Capture the cell that displays the provided text and extract its (x, y) central coordinate. 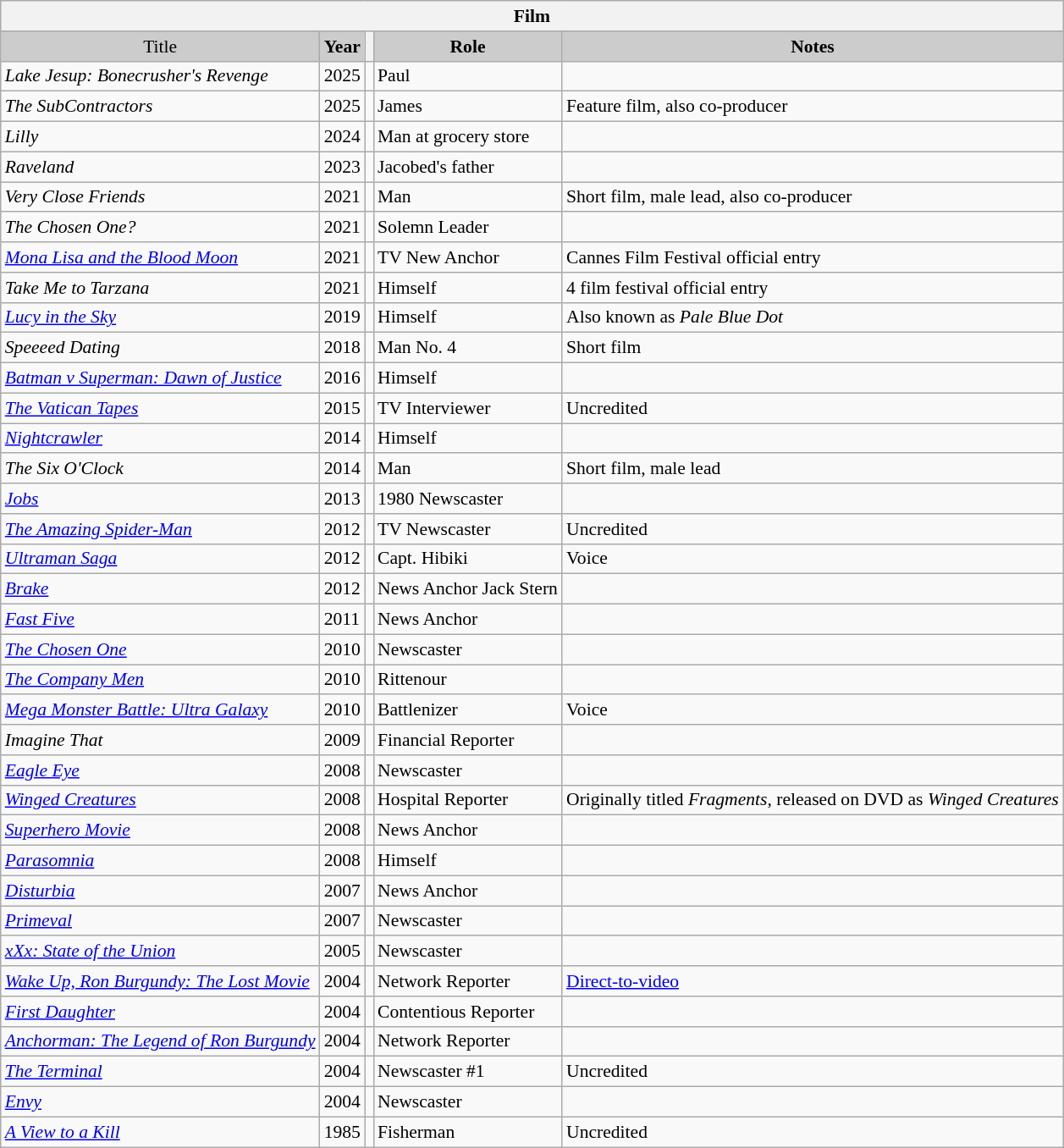
Very Close Friends (161, 197)
Short film, male lead (813, 469)
TV New Anchor (467, 257)
4 film festival official entry (813, 288)
2016 (342, 378)
Short film (813, 348)
Primeval (161, 921)
A View to a Kill (161, 1132)
Envy (161, 1102)
Disturbia (161, 891)
Jobs (161, 499)
Fast Five (161, 620)
Notes (813, 47)
James (467, 107)
Newscaster #1 (467, 1072)
The SubContractors (161, 107)
Lilly (161, 137)
xXx: State of the Union (161, 952)
Hospital Reporter (467, 800)
Brake (161, 589)
Take Me to Tarzana (161, 288)
The Vatican Tapes (161, 408)
Nightcrawler (161, 439)
Also known as Pale Blue Dot (813, 317)
Man No. 4 (467, 348)
The Company Men (161, 680)
1980 Newscaster (467, 499)
Ultraman Saga (161, 559)
TV Interviewer (467, 408)
Rittenour (467, 680)
2019 (342, 317)
Imagine That (161, 740)
Solemn Leader (467, 228)
Year (342, 47)
Lake Jesup: Bonecrusher's Revenge (161, 76)
Battlenizer (467, 710)
Winged Creatures (161, 800)
2013 (342, 499)
Film (532, 16)
Batman v Superman: Dawn of Justice (161, 378)
Fisherman (467, 1132)
Superhero Movie (161, 831)
News Anchor Jack Stern (467, 589)
Role (467, 47)
Paul (467, 76)
Capt. Hibiki (467, 559)
Eagle Eye (161, 770)
Raveland (161, 167)
2011 (342, 620)
Direct-to-video (813, 981)
Contentious Reporter (467, 1012)
Anchorman: The Legend of Ron Burgundy (161, 1041)
Short film, male lead, also co-producer (813, 197)
2015 (342, 408)
The Six O'Clock (161, 469)
First Daughter (161, 1012)
Parasomnia (161, 861)
Originally titled Fragments, released on DVD as Winged Creatures (813, 800)
2018 (342, 348)
The Terminal (161, 1072)
Man at grocery store (467, 137)
Financial Reporter (467, 740)
Mega Monster Battle: Ultra Galaxy (161, 710)
The Chosen One (161, 649)
The Chosen One? (161, 228)
2023 (342, 167)
Lucy in the Sky (161, 317)
Speeeed Dating (161, 348)
Cannes Film Festival official entry (813, 257)
Jacobed's father (467, 167)
1985 (342, 1132)
Mona Lisa and the Blood Moon (161, 257)
Title (161, 47)
2005 (342, 952)
TV Newscaster (467, 529)
Feature film, also co-producer (813, 107)
2024 (342, 137)
Wake Up, Ron Burgundy: The Lost Movie (161, 981)
2009 (342, 740)
The Amazing Spider-Man (161, 529)
